From the cell containing the given text, extract its center point as (X, Y) coordinate. 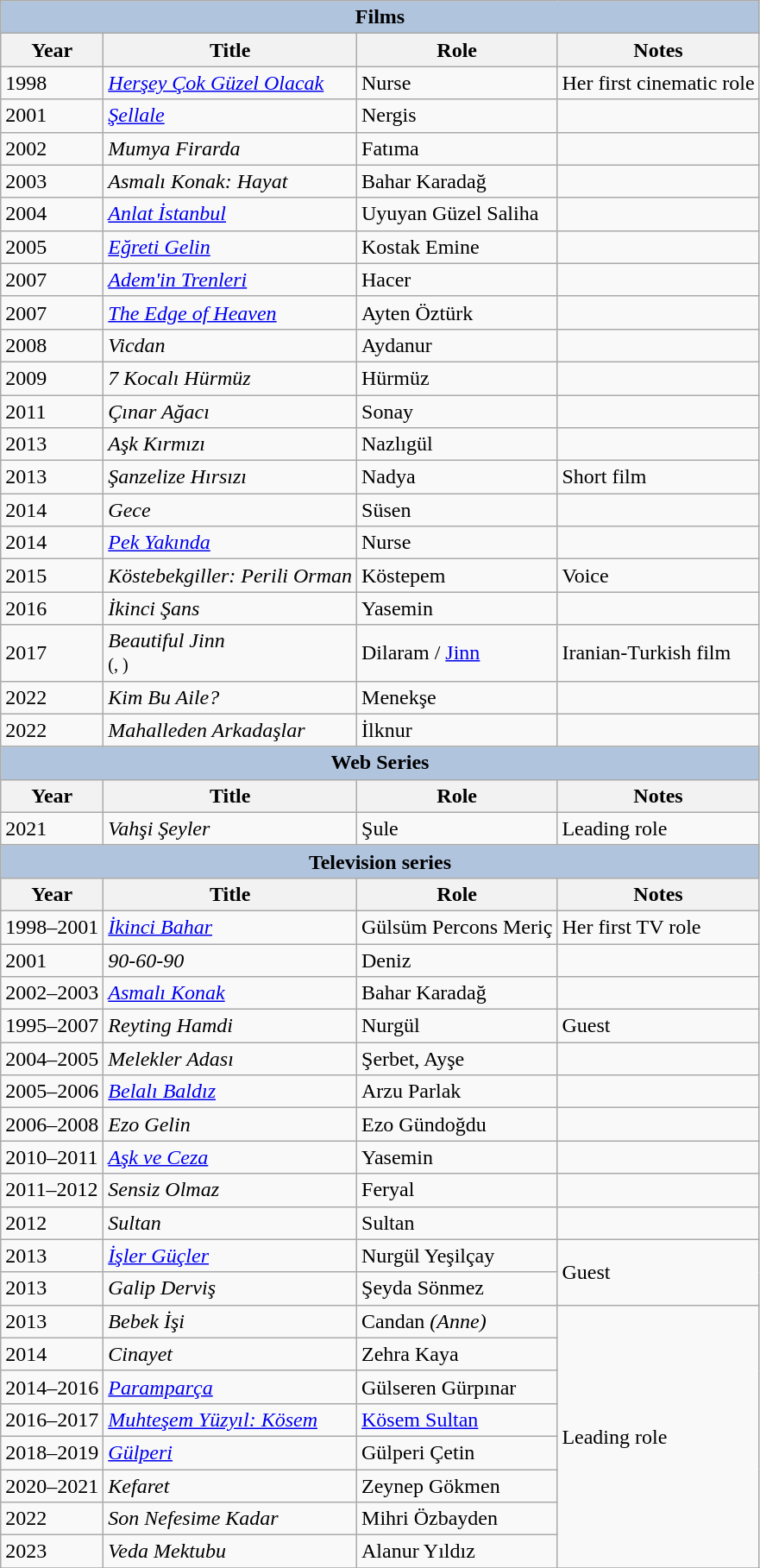
Sonay (457, 412)
Mumya Firarda (230, 148)
Her first cinematic role (658, 83)
Feryal (457, 1190)
Arzu Parlak (457, 1092)
2005 (52, 247)
2006–2008 (52, 1124)
Nergis (457, 116)
Aşk ve Ceza (230, 1157)
1998–2001 (52, 927)
Kefaret (230, 1485)
2009 (52, 378)
2023 (52, 1552)
Deniz (457, 960)
Köstepem (457, 576)
Şeyda Sönmez (457, 1288)
Beautiful Jinn(, ) (230, 652)
Gülperi (230, 1452)
Ezo Gündoğdu (457, 1124)
Candan (Anne) (457, 1321)
2017 (52, 652)
Sensiz Olmaz (230, 1190)
Çınar Ağacı (230, 412)
2004–2005 (52, 1059)
Films (380, 17)
Uyuyan Güzel Saliha (457, 214)
Herşey Çok Güzel Olacak (230, 83)
İşler Güçler (230, 1256)
2003 (52, 181)
Pek Yakında (230, 543)
Aydanur (457, 345)
2002 (52, 148)
Mahalleden Arkadaşlar (230, 730)
Nurgül (457, 1026)
Vicdan (230, 345)
Şanzelize Hırsızı (230, 477)
Cinayet (230, 1354)
90-60-90 (230, 960)
Kostak Emine (457, 247)
Nurgül Yeşilçay (457, 1256)
Bebek İşi (230, 1321)
Şerbet, Ayşe (457, 1059)
Vahşi Şeyler (230, 828)
Muhteşem Yüzyıl: Kösem (230, 1420)
Kim Bu Aile? (230, 697)
Veda Mektubu (230, 1552)
2012 (52, 1223)
Aşk Kırmızı (230, 444)
2014–2016 (52, 1387)
Eğreti Gelin (230, 247)
Köstebekgiller: Perili Orman (230, 576)
Melekler Adası (230, 1059)
Gece (230, 510)
Şellale (230, 116)
Asmalı Konak: Hayat (230, 181)
Paramparça (230, 1387)
2020–2021 (52, 1485)
Nadya (457, 477)
Ayten Öztürk (457, 312)
Son Nefesime Kadar (230, 1519)
2010–2011 (52, 1157)
Mihri Özbayden (457, 1519)
2002–2003 (52, 993)
Süsen (457, 510)
Nazlıgül (457, 444)
2011 (52, 412)
Zehra Kaya (457, 1354)
İkinci Şans (230, 608)
Voice (658, 576)
1995–2007 (52, 1026)
The Edge of Heaven (230, 312)
2005–2006 (52, 1092)
İlknur (457, 730)
Hacer (457, 280)
2015 (52, 576)
Kösem Sultan (457, 1420)
Her first TV role (658, 927)
Gülsüm Percons Meriç (457, 927)
2016–2017 (52, 1420)
Adem'in Trenleri (230, 280)
Anlat İstanbul (230, 214)
Dilaram / Jinn (457, 652)
Belalı Baldız (230, 1092)
Gülperi Çetin (457, 1452)
Ezo Gelin (230, 1124)
Short film (658, 477)
Fatıma (457, 148)
Asmalı Konak (230, 993)
Menekşe (457, 697)
2004 (52, 214)
2016 (52, 608)
2011–2012 (52, 1190)
Alanur Yıldız (457, 1552)
Gülseren Gürpınar (457, 1387)
İkinci Bahar (230, 927)
2018–2019 (52, 1452)
2021 (52, 828)
Galip Derviş (230, 1288)
Web Series (380, 763)
Zeynep Gökmen (457, 1485)
Reyting Hamdi (230, 1026)
1998 (52, 83)
Hürmüz (457, 378)
Şule (457, 828)
7 Kocalı Hürmüz (230, 378)
Iranian-Turkish film (658, 652)
2008 (52, 345)
Television series (380, 861)
